From the cell containing the given text, extract its center point as (X, Y) coordinate. 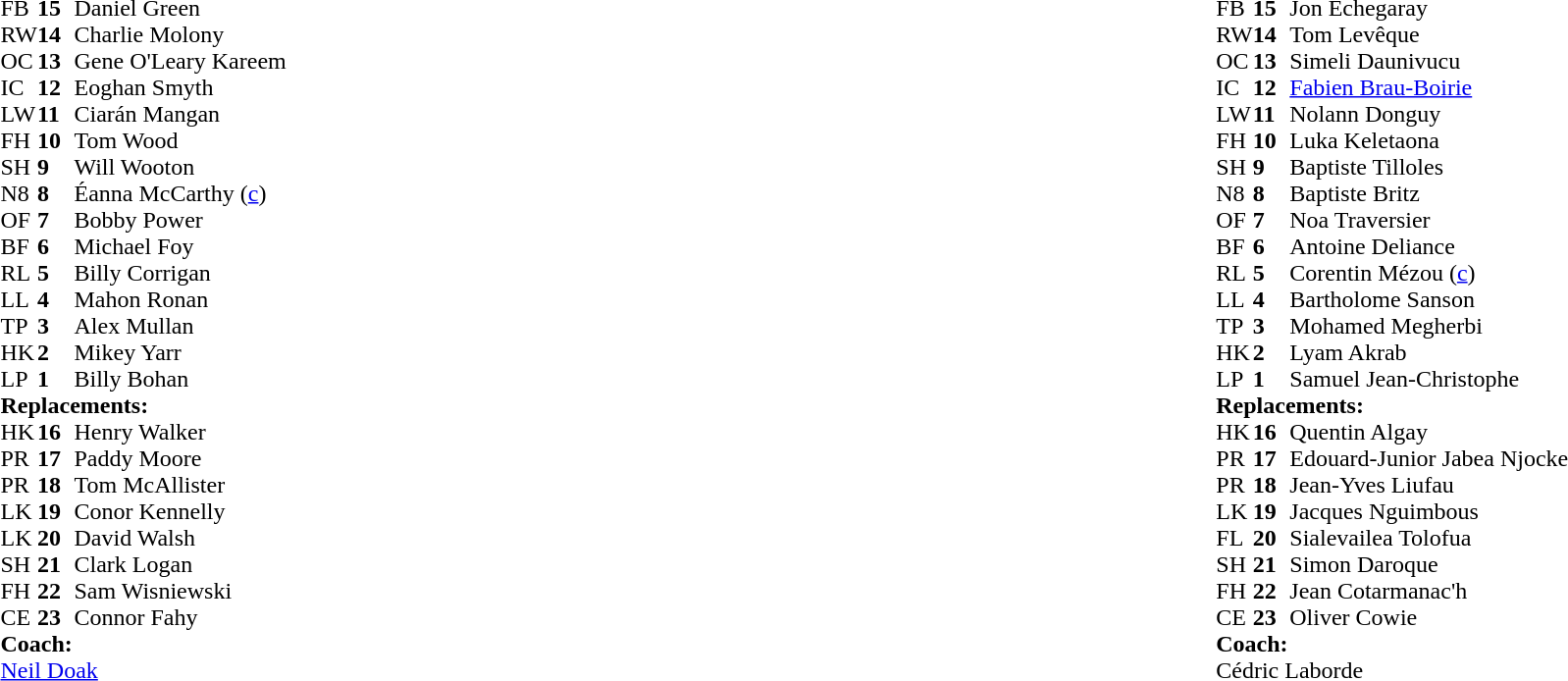
David Walsh (181, 538)
Charlie Molony (181, 35)
Noa Traversier (1429, 220)
Connor Fahy (181, 618)
Tom Levêque (1429, 35)
Simon Daroque (1429, 565)
Tom McAllister (181, 485)
Samuel Jean-Christophe (1429, 379)
FL (1234, 538)
Jacques Nguimbous (1429, 512)
Corentin Mézou (c) (1429, 273)
Sialevailea Tolofua (1429, 538)
Simeli Daunivucu (1429, 61)
Alex Mullan (181, 326)
Antoine Deliance (1429, 247)
Éanna McCarthy (c) (181, 194)
Lyam Akrab (1429, 353)
Henry Walker (181, 432)
Nolann Donguy (1429, 114)
Luka Keletaona (1429, 141)
Billy Bohan (181, 379)
Jean Cotarmanac'h (1429, 591)
Oliver Cowie (1429, 618)
Bobby Power (181, 220)
Jean-Yves Liufau (1429, 485)
Baptiste Britz (1429, 194)
Quentin Algay (1429, 432)
Michael Foy (181, 247)
Will Wooton (181, 167)
Bartholome Sanson (1429, 300)
Paddy Moore (181, 459)
Mohamed Megherbi (1429, 326)
Mahon Ronan (181, 300)
Clark Logan (181, 565)
Mikey Yarr (181, 353)
Edouard-Junior Jabea Njocke (1429, 459)
Gene O'Leary Kareem (181, 61)
Eoghan Smyth (181, 88)
Tom Wood (181, 141)
Fabien Brau-Boirie (1429, 88)
Billy Corrigan (181, 273)
Ciarán Mangan (181, 114)
Conor Kennelly (181, 512)
Baptiste Tilloles (1429, 167)
Sam Wisniewski (181, 591)
